From the cell containing the given text, extract its center point as (X, Y) coordinate. 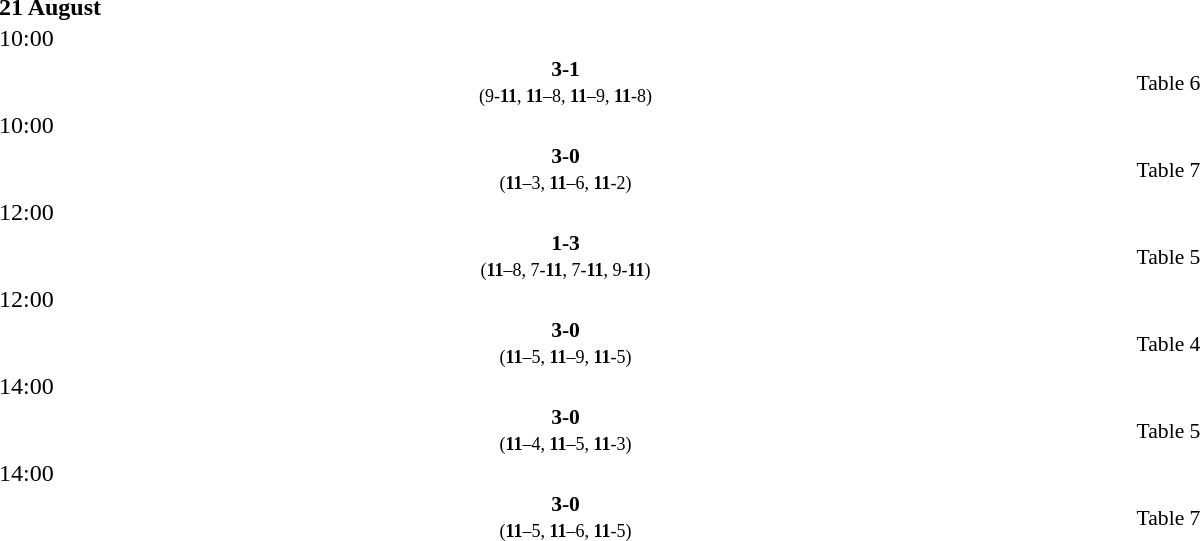
1-3 (11–8, 7-11, 7-11, 9-11) (566, 256)
3-0 (11–5, 11–9, 11-5) (566, 343)
3-1 (9-11, 11–8, 11–9, 11-8) (566, 82)
3-0 (11–3, 11–6, 11-2) (566, 169)
3-0 (11–4, 11–5, 11-3) (566, 430)
